Find where the given text appears and provide that cell's center as [X, Y] coordinate. 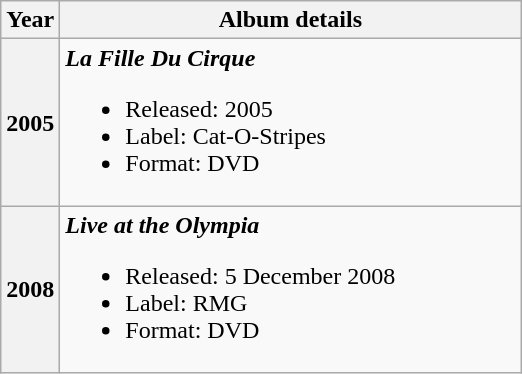
2005 [30, 122]
Album details [290, 20]
Year [30, 20]
Live at the OlympiaReleased: 5 December 2008Label: RMGFormat: DVD [290, 290]
La Fille Du CirqueReleased: 2005Label: Cat-O-StripesFormat: DVD [290, 122]
2008 [30, 290]
